Identify which cell holds the provided text, then report its [X, Y] central coordinate. 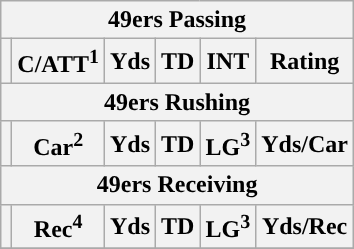
Rating [305, 62]
Yds/Rec [305, 226]
49ers Receiving [178, 185]
Yds/Car [305, 144]
Rec4 [58, 226]
C/ATT1 [58, 62]
Car2 [58, 144]
49ers Passing [178, 20]
49ers Rushing [178, 102]
INT [228, 62]
